Locate the cell with the specified text and output its [x, y] center coordinate. 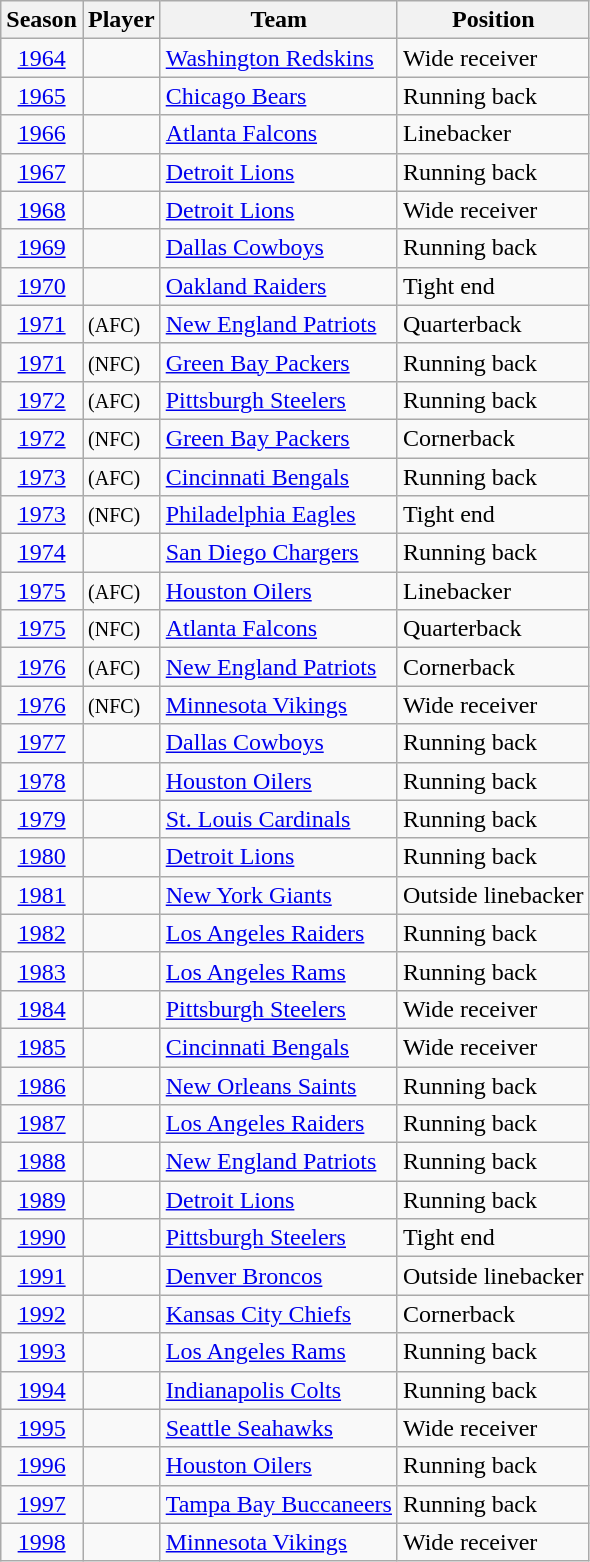
1992 [42, 1314]
1985 [42, 1047]
1984 [42, 1009]
1995 [42, 1428]
1990 [42, 1238]
1977 [42, 743]
St. Louis Cardinals [278, 819]
1994 [42, 1390]
Position [493, 20]
New York Giants [278, 895]
1986 [42, 1085]
1991 [42, 1276]
Team [278, 20]
Season [42, 20]
1988 [42, 1162]
1982 [42, 933]
1989 [42, 1200]
1964 [42, 58]
1983 [42, 971]
1993 [42, 1352]
Denver Broncos [278, 1276]
Indianapolis Colts [278, 1390]
Chicago Bears [278, 96]
New Orleans Saints [278, 1085]
1966 [42, 134]
Oakland Raiders [278, 286]
1979 [42, 819]
1969 [42, 248]
Player [121, 20]
Philadelphia Eagles [278, 515]
San Diego Chargers [278, 553]
1987 [42, 1124]
1981 [42, 895]
1965 [42, 96]
1974 [42, 553]
1998 [42, 1542]
1996 [42, 1466]
1970 [42, 286]
1997 [42, 1504]
1978 [42, 781]
Washington Redskins [278, 58]
1980 [42, 857]
Seattle Seahawks [278, 1428]
Tampa Bay Buccaneers [278, 1504]
1968 [42, 210]
1967 [42, 172]
Kansas City Chiefs [278, 1314]
